Identify which cell holds the provided text, then report its (x, y) central coordinate. 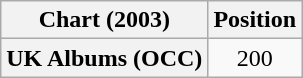
UK Albums (OCC) (104, 58)
Chart (2003) (104, 20)
Position (255, 20)
200 (255, 58)
